Determine the [X, Y] coordinate at the center of the cell enclosing the given text.  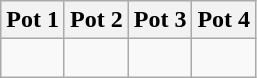
Pot 4 [224, 20]
Pot 1 [33, 20]
Pot 3 [160, 20]
Pot 2 [96, 20]
